Scan for the cell matching the given text and deliver its [x, y] coordinate at center. 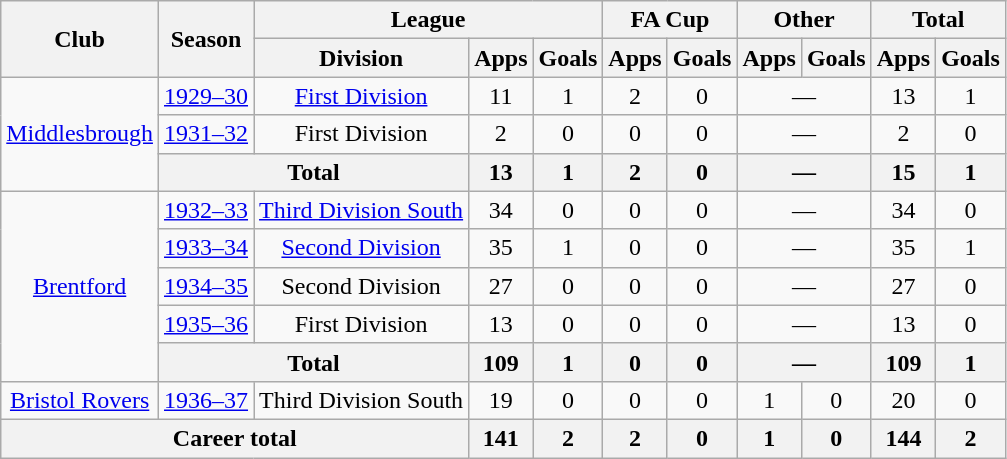
20 [903, 400]
1936–37 [206, 400]
141 [501, 438]
1931–32 [206, 134]
League [428, 20]
11 [501, 96]
1932–33 [206, 210]
Other [804, 20]
FA Cup [670, 20]
Club [80, 39]
15 [903, 172]
Bristol Rovers [80, 400]
144 [903, 438]
Season [206, 39]
1934–35 [206, 286]
Division [362, 58]
19 [501, 400]
Career total [235, 438]
Middlesbrough [80, 134]
1933–34 [206, 248]
1935–36 [206, 324]
1929–30 [206, 96]
Brentford [80, 286]
